Search for the cell housing the specified text and yield its (X, Y) center coordinate. 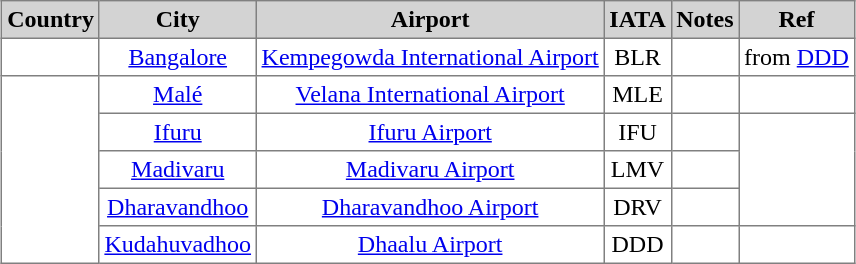
Malé (178, 95)
Dharavandhoo Airport (430, 207)
City (178, 20)
Velana International Airport (430, 95)
Kempegowda International Airport (430, 57)
Ifuru (178, 132)
Kudahuvadhoo (178, 245)
BLR (638, 57)
IATA (638, 20)
Ref (796, 20)
Country (50, 20)
LMV (638, 170)
Notes (705, 20)
Madivaru Airport (430, 170)
MLE (638, 95)
DRV (638, 207)
Airport (430, 20)
from DDD (796, 57)
IFU (638, 132)
Dhaalu Airport (430, 245)
Bangalore (178, 57)
Dharavandhoo (178, 207)
Madivaru (178, 170)
DDD (638, 245)
Ifuru Airport (430, 132)
